Return (x, y) of the center of cell containing provided text 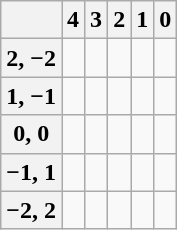
2, −2 (32, 58)
1, −1 (32, 96)
1 (142, 20)
0, 0 (32, 134)
−2, 2 (32, 210)
2 (120, 20)
0 (166, 20)
−1, 1 (32, 172)
3 (96, 20)
4 (74, 20)
